Identify which cell holds the provided text, then report its (x, y) central coordinate. 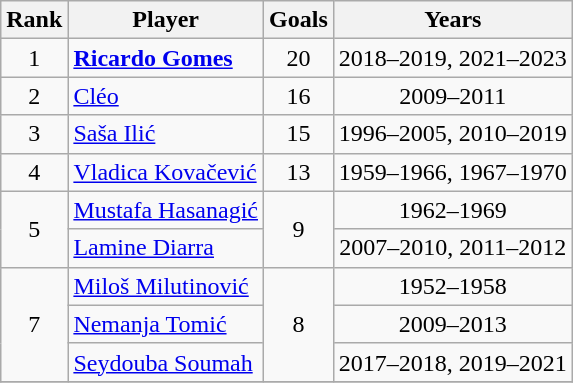
Vladica Kovačević (166, 172)
2018–2019, 2021–2023 (452, 58)
9 (299, 229)
4 (34, 172)
5 (34, 229)
1996–2005, 2010–2019 (452, 134)
13 (299, 172)
Nemanja Tomić (166, 324)
Cléo (166, 96)
Lamine Diarra (166, 248)
Ricardo Gomes (166, 58)
Mustafa Hasanagić (166, 210)
Saša Ilić (166, 134)
20 (299, 58)
15 (299, 134)
Player (166, 20)
16 (299, 96)
Rank (34, 20)
2007–2010, 2011–2012 (452, 248)
2 (34, 96)
Miloš Milutinović (166, 286)
Seydouba Soumah (166, 362)
2017–2018, 2019–2021 (452, 362)
1962–1969 (452, 210)
3 (34, 134)
1 (34, 58)
1959–1966, 1967–1970 (452, 172)
2009–2011 (452, 96)
7 (34, 324)
Goals (299, 20)
8 (299, 324)
Years (452, 20)
2009–2013 (452, 324)
1952–1958 (452, 286)
